Detect which cell encompasses the target text, then output its [X, Y] center coordinate. 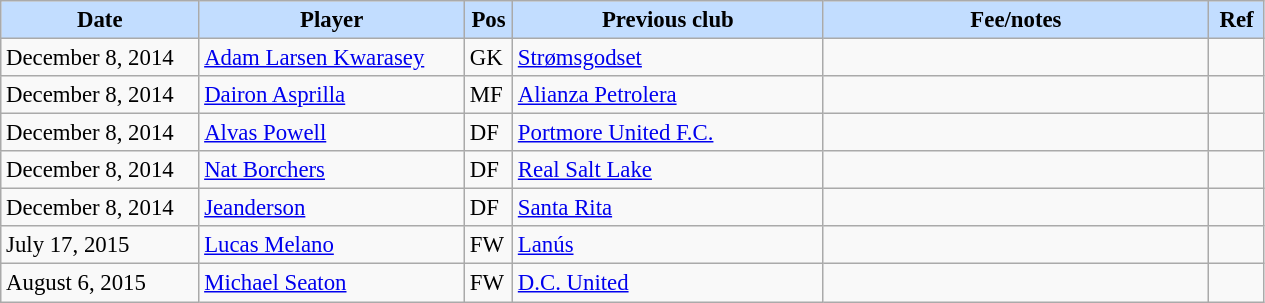
Real Salt Lake [668, 170]
Date [100, 20]
Jeanderson [332, 208]
Dairon Asprilla [332, 95]
Alianza Petrolera [668, 95]
Adam Larsen Kwarasey [332, 58]
August 6, 2015 [100, 283]
July 17, 2015 [100, 245]
Fee/notes [1016, 20]
Pos [488, 20]
Michael Seaton [332, 283]
Alvas Powell [332, 133]
Portmore United F.C. [668, 133]
GK [488, 58]
Player [332, 20]
Santa Rita [668, 208]
D.C. United [668, 283]
Nat Borchers [332, 170]
Lanús [668, 245]
MF [488, 95]
Strømsgodset [668, 58]
Ref [1237, 20]
Lucas Melano [332, 245]
Previous club [668, 20]
